Return the [x, y] coordinate for the center point of the cell that contains the specified text.  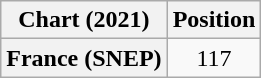
Position [214, 20]
117 [214, 58]
Chart (2021) [84, 20]
France (SNEP) [84, 58]
